Detect which cell encompasses the target text, then output its (X, Y) center coordinate. 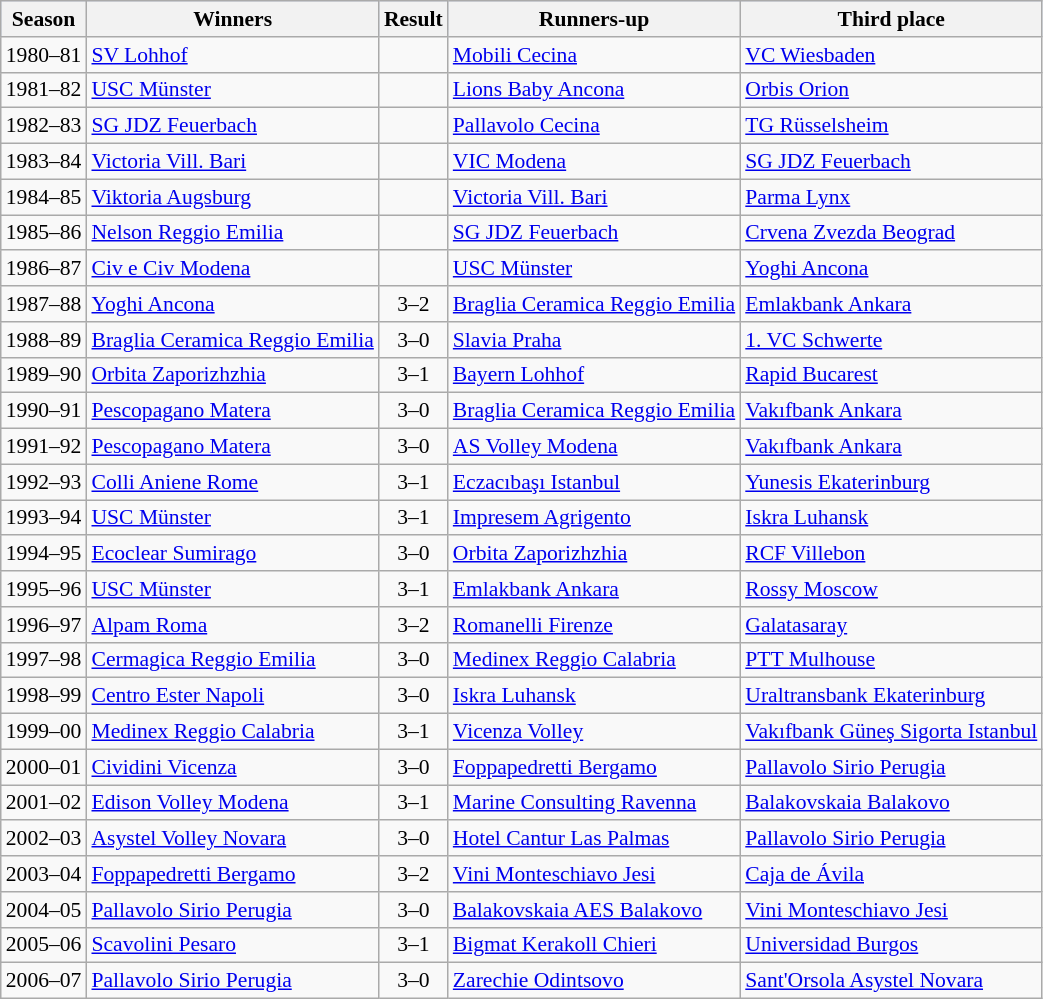
Runners-up (594, 19)
2005–06 (44, 945)
Vicenza Volley (594, 732)
Galatasaray (891, 625)
RCF Villebon (891, 554)
Zarechie Odintsovo (594, 981)
Cermagica Reggio Emilia (232, 660)
1996–97 (44, 625)
Rapid Bucarest (891, 375)
2000–01 (44, 767)
1997–98 (44, 660)
Result (414, 19)
SV Lohhof (232, 55)
1984–85 (44, 197)
Edison Volley Modena (232, 803)
2003–04 (44, 874)
Scavolini Pesaro (232, 945)
Marine Consulting Ravenna (594, 803)
1998–99 (44, 696)
Parma Lynx (891, 197)
1. VC Schwerte (891, 340)
Winners (232, 19)
1985–86 (44, 233)
Balakovskaia Balakovo (891, 803)
1981–82 (44, 90)
2004–05 (44, 910)
Universidad Burgos (891, 945)
Cividini Vicenza (232, 767)
Alpam Roma (232, 625)
Crvena Zvezda Beograd (891, 233)
Lions Baby Ancona (594, 90)
Asystel Volley Novara (232, 839)
Rossy Moscow (891, 589)
VC Wiesbaden (891, 55)
Ecoclear Sumirago (232, 554)
TG Rüsselsheim (891, 126)
Civ e Civ Modena (232, 269)
Uraltransbank Ekaterinburg (891, 696)
1988–89 (44, 340)
Romanelli Firenze (594, 625)
1980–81 (44, 55)
1983–84 (44, 162)
Colli Aniene Rome (232, 482)
Centro Ester Napoli (232, 696)
Viktoria Augsburg (232, 197)
1982–83 (44, 126)
Yunesis Ekaterinburg (891, 482)
Slavia Praha (594, 340)
Balakovskaia AES Balakovo (594, 910)
2001–02 (44, 803)
2006–07 (44, 981)
1992–93 (44, 482)
1994–95 (44, 554)
AS Volley Modena (594, 447)
Nelson Reggio Emilia (232, 233)
Sant'Orsola Asystel Novara (891, 981)
2002–03 (44, 839)
Pallavolo Cecina (594, 126)
1993–94 (44, 518)
1987–88 (44, 304)
1999–00 (44, 732)
PTT Mulhouse (891, 660)
1989–90 (44, 375)
Hotel Cantur Las Palmas (594, 839)
Impresem Agrigento (594, 518)
1990–91 (44, 411)
Mobili Cecina (594, 55)
1986–87 (44, 269)
1991–92 (44, 447)
Vakıfbank Güneş Sigorta Istanbul (891, 732)
Third place (891, 19)
VIC Modena (594, 162)
Caja de Ávila (891, 874)
Orbis Orion (891, 90)
Season (44, 19)
Eczacıbaşı Istanbul (594, 482)
Bigmat Kerakoll Chieri (594, 945)
Bayern Lohhof (594, 375)
1995–96 (44, 589)
